Determine the (x, y) coordinate at the center of the cell enclosing the given text.  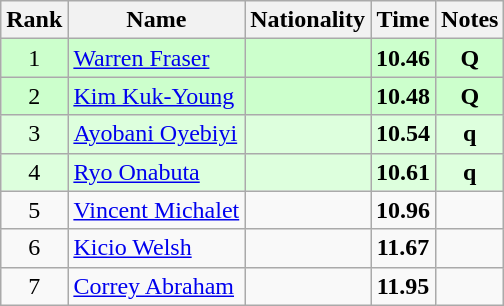
Kicio Welsh (156, 248)
3 (34, 134)
11.67 (402, 248)
10.96 (402, 210)
Kim Kuk-Young (156, 96)
Name (156, 20)
6 (34, 248)
10.48 (402, 96)
5 (34, 210)
Warren Fraser (156, 58)
7 (34, 286)
10.54 (402, 134)
1 (34, 58)
Rank (34, 20)
Vincent Michalet (156, 210)
11.95 (402, 286)
Ryo Onabuta (156, 172)
2 (34, 96)
Correy Abraham (156, 286)
4 (34, 172)
10.46 (402, 58)
Ayobani Oyebiyi (156, 134)
10.61 (402, 172)
Notes (470, 20)
Nationality (308, 20)
Time (402, 20)
